Find where the given text appears and provide that cell's center as (x, y) coordinate. 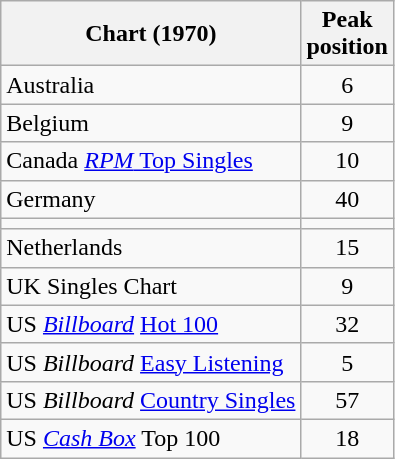
32 (347, 324)
US Billboard Country Singles (151, 400)
Netherlands (151, 248)
Belgium (151, 123)
US Billboard Hot 100 (151, 324)
15 (347, 248)
6 (347, 85)
Germany (151, 199)
US Cash Box Top 100 (151, 438)
18 (347, 438)
5 (347, 362)
Peakposition (347, 34)
UK Singles Chart (151, 286)
Canada RPM Top Singles (151, 161)
Chart (1970) (151, 34)
57 (347, 400)
40 (347, 199)
10 (347, 161)
US Billboard Easy Listening (151, 362)
Australia (151, 85)
